Determine the [X, Y] coordinate at the center of the cell enclosing the given text.  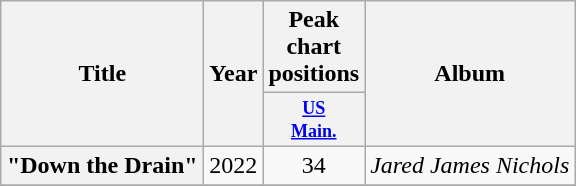
Album [470, 74]
Peak chart positions [314, 47]
Title [102, 74]
USMain. [314, 120]
Year [234, 74]
"Down the Drain" [102, 165]
Jared James Nichols [470, 165]
2022 [234, 165]
34 [314, 165]
